Find where the given text appears and provide that cell's center as [x, y] coordinate. 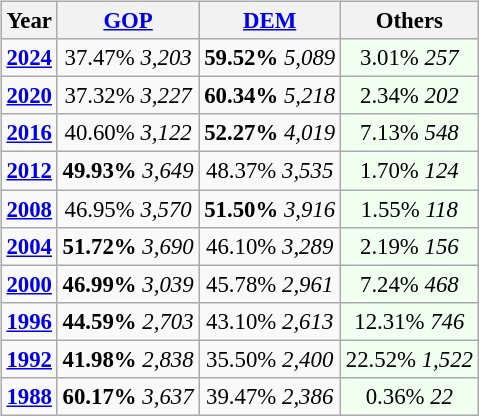
52.27% 4,019 [270, 133]
51.50% 3,916 [270, 209]
2012 [29, 171]
22.52% 1,522 [409, 359]
12.31% 746 [409, 321]
46.99% 3,039 [128, 284]
0.36% 22 [409, 396]
1.70% 124 [409, 171]
59.52% 5,089 [270, 58]
39.47% 2,386 [270, 396]
43.10% 2,613 [270, 321]
46.10% 3,289 [270, 246]
7.13% 548 [409, 133]
DEM [270, 21]
40.60% 3,122 [128, 133]
2.34% 202 [409, 96]
2000 [29, 284]
GOP [128, 21]
35.50% 2,400 [270, 359]
44.59% 2,703 [128, 321]
48.37% 3,535 [270, 171]
1992 [29, 359]
1996 [29, 321]
2020 [29, 96]
2016 [29, 133]
2024 [29, 58]
1.55% 118 [409, 209]
2008 [29, 209]
3.01% 257 [409, 58]
49.93% 3,649 [128, 171]
60.34% 5,218 [270, 96]
60.17% 3,637 [128, 396]
51.72% 3,690 [128, 246]
41.98% 2,838 [128, 359]
Others [409, 21]
37.47% 3,203 [128, 58]
2004 [29, 246]
2.19% 156 [409, 246]
46.95% 3,570 [128, 209]
45.78% 2,961 [270, 284]
37.32% 3,227 [128, 96]
Year [29, 21]
7.24% 468 [409, 284]
1988 [29, 396]
